Output the [X, Y] coordinate of the center of the cell containing the given text.  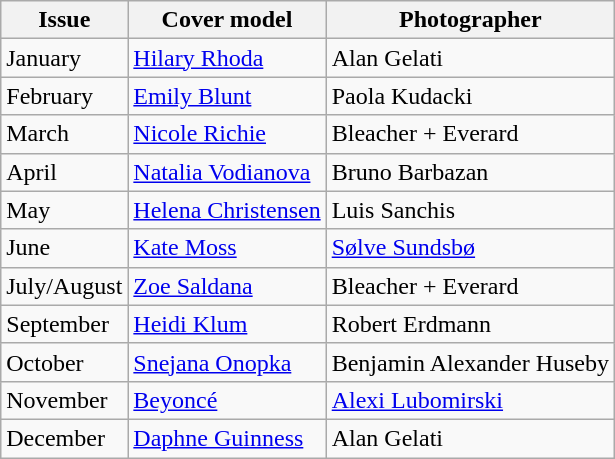
Beyoncé [227, 400]
May [64, 210]
June [64, 248]
Emily Blunt [227, 96]
Luis Sanchis [470, 210]
Cover model [227, 20]
April [64, 172]
Bruno Barbazan [470, 172]
Robert Erdmann [470, 324]
Snejana Onopka [227, 362]
Nicole Richie [227, 134]
December [64, 438]
Sølve Sundsbø [470, 248]
Paola Kudacki [470, 96]
Daphne Guinness [227, 438]
Issue [64, 20]
November [64, 400]
February [64, 96]
Alexi Lubomirski [470, 400]
Benjamin Alexander Huseby [470, 362]
January [64, 58]
September [64, 324]
Natalia Vodianova [227, 172]
Photographer [470, 20]
March [64, 134]
Hilary Rhoda [227, 58]
October [64, 362]
Helena Christensen [227, 210]
Kate Moss [227, 248]
July/August [64, 286]
Heidi Klum [227, 324]
Zoe Saldana [227, 286]
